Determine the [x, y] coordinate at the center of the cell enclosing the given text.  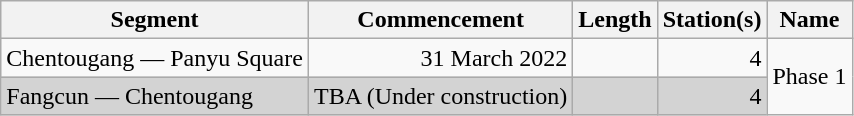
TBA (Under construction) [440, 96]
Name [810, 20]
Fangcun — Chentougang [155, 96]
Chentougang — Panyu Square [155, 58]
Phase 1 [810, 77]
Length [615, 20]
Commencement [440, 20]
Segment [155, 20]
Station(s) [712, 20]
31 March 2022 [440, 58]
